Output the (x, y) coordinate of the center of the cell containing the given text.  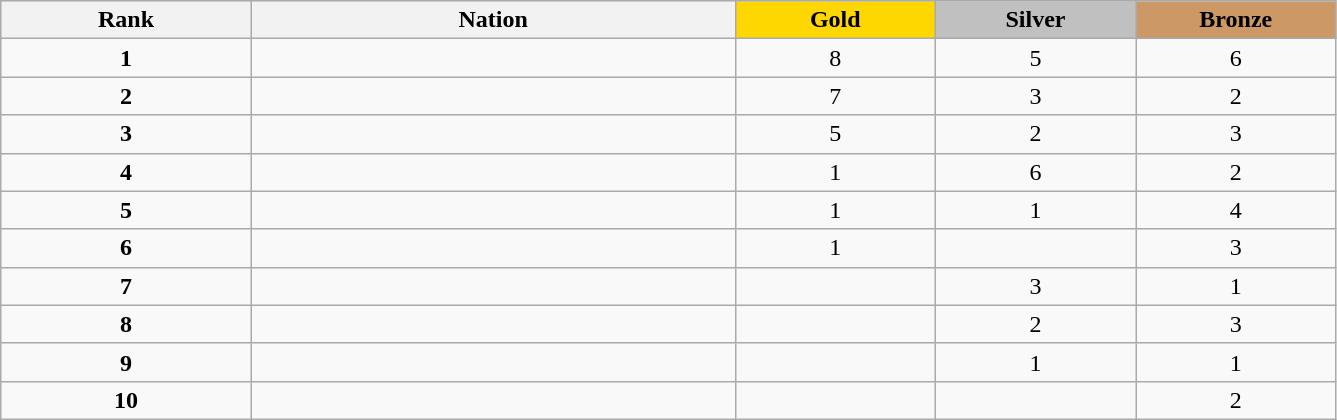
Nation (493, 20)
10 (126, 400)
9 (126, 362)
Rank (126, 20)
Silver (1035, 20)
Gold (835, 20)
Bronze (1236, 20)
